Locate the cell with the specified text and output its [x, y] center coordinate. 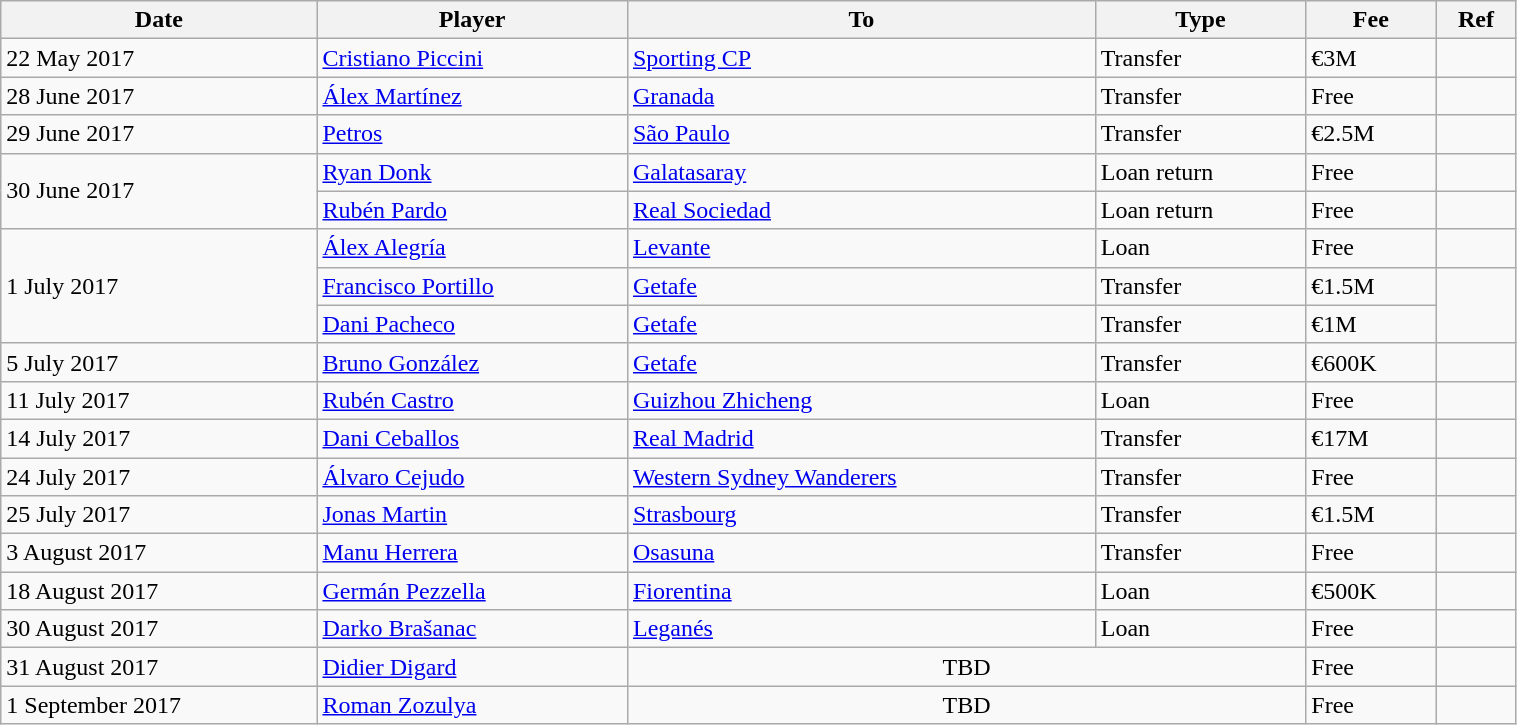
€17M [1371, 438]
Manu Herrera [472, 553]
Leganés [861, 629]
3 August 2017 [159, 553]
€600K [1371, 362]
Petros [472, 134]
Francisco Portillo [472, 286]
Cristiano Piccini [472, 58]
Strasbourg [861, 515]
18 August 2017 [159, 591]
29 June 2017 [159, 134]
5 July 2017 [159, 362]
Osasuna [861, 553]
Dani Pacheco [472, 324]
Álex Alegría [472, 248]
Rubén Pardo [472, 210]
22 May 2017 [159, 58]
€2.5M [1371, 134]
1 July 2017 [159, 286]
Sporting CP [861, 58]
Darko Brašanac [472, 629]
Galatasaray [861, 172]
€500K [1371, 591]
Fee [1371, 20]
Real Madrid [861, 438]
1 September 2017 [159, 705]
Western Sydney Wanderers [861, 477]
28 June 2017 [159, 96]
30 August 2017 [159, 629]
Álex Martínez [472, 96]
24 July 2017 [159, 477]
Didier Digard [472, 667]
Bruno González [472, 362]
Player [472, 20]
Type [1200, 20]
Real Sociedad [861, 210]
30 June 2017 [159, 191]
Jonas Martin [472, 515]
Roman Zozulya [472, 705]
São Paulo [861, 134]
€3M [1371, 58]
Ref [1476, 20]
31 August 2017 [159, 667]
Germán Pezzella [472, 591]
Granada [861, 96]
14 July 2017 [159, 438]
Rubén Castro [472, 400]
Fiorentina [861, 591]
Álvaro Cejudo [472, 477]
To [861, 20]
Dani Ceballos [472, 438]
25 July 2017 [159, 515]
Levante [861, 248]
Ryan Donk [472, 172]
Date [159, 20]
€1M [1371, 324]
11 July 2017 [159, 400]
Guizhou Zhicheng [861, 400]
